Detect which cell encompasses the target text, then output its [X, Y] center coordinate. 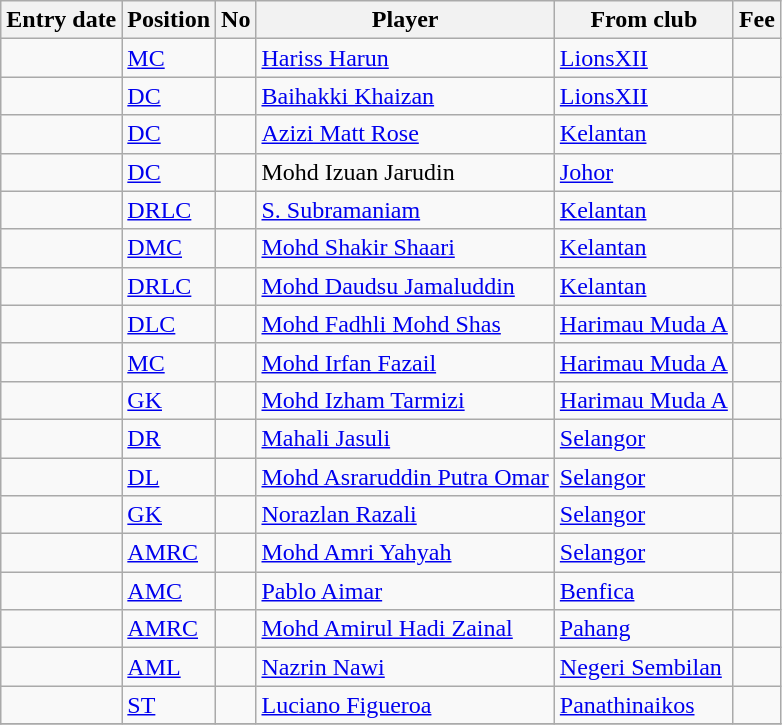
Azizi Matt Rose [405, 134]
Fee [756, 20]
From club [644, 20]
Nazrin Nawi [405, 667]
Mohd Asraruddin Putra Omar [405, 477]
Norazlan Razali [405, 515]
Panathinaikos [644, 705]
DMC [169, 248]
S. Subramaniam [405, 210]
Baihakki Khaizan [405, 96]
Mohd Irfan Fazail [405, 362]
Mahali Jasuli [405, 438]
Position [169, 20]
Entry date [62, 20]
Benfica [644, 591]
AML [169, 667]
Mohd Amirul Hadi Zainal [405, 629]
DL [169, 477]
Pahang [644, 629]
Johor [644, 172]
Negeri Sembilan [644, 667]
Mohd Amri Yahyah [405, 553]
Luciano Figueroa [405, 705]
ST [169, 705]
Pablo Aimar [405, 591]
Mohd Izuan Jarudin [405, 172]
Mohd Shakir Shaari [405, 248]
Mohd Daudsu Jamaluddin [405, 286]
Player [405, 20]
No [236, 20]
Mohd Izham Tarmizi [405, 400]
DLC [169, 324]
AMC [169, 591]
Hariss Harun [405, 58]
DR [169, 438]
Mohd Fadhli Mohd Shas [405, 324]
